Capture the cell that displays the provided text and extract its [x, y] central coordinate. 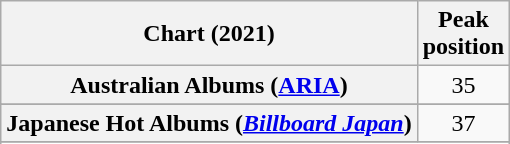
35 [463, 85]
Chart (2021) [209, 34]
Japanese Hot Albums (Billboard Japan) [209, 123]
Australian Albums (ARIA) [209, 85]
37 [463, 123]
Peakposition [463, 34]
